Locate the cell with the specified text and output its [X, Y] center coordinate. 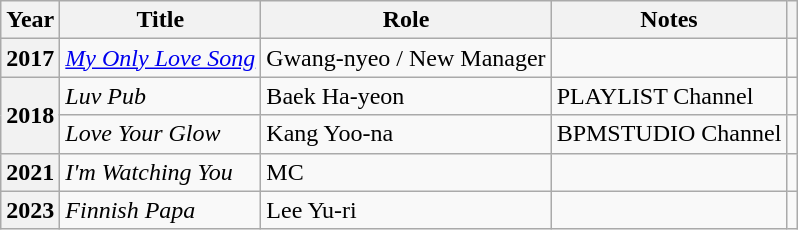
Title [160, 20]
Luv Pub [160, 96]
PLAYLIST Channel [669, 96]
My Only Love Song [160, 58]
Gwang-nyeo / New Manager [406, 58]
Year [30, 20]
Love Your Glow [160, 134]
Lee Yu-ri [406, 210]
2018 [30, 115]
Role [406, 20]
2023 [30, 210]
MC [406, 172]
Kang Yoo-na [406, 134]
Notes [669, 20]
2017 [30, 58]
BPMSTUDIO Channel [669, 134]
2021 [30, 172]
I'm Watching You [160, 172]
Baek Ha-yeon [406, 96]
Finnish Papa [160, 210]
